Capture the cell that displays the provided text and extract its [x, y] central coordinate. 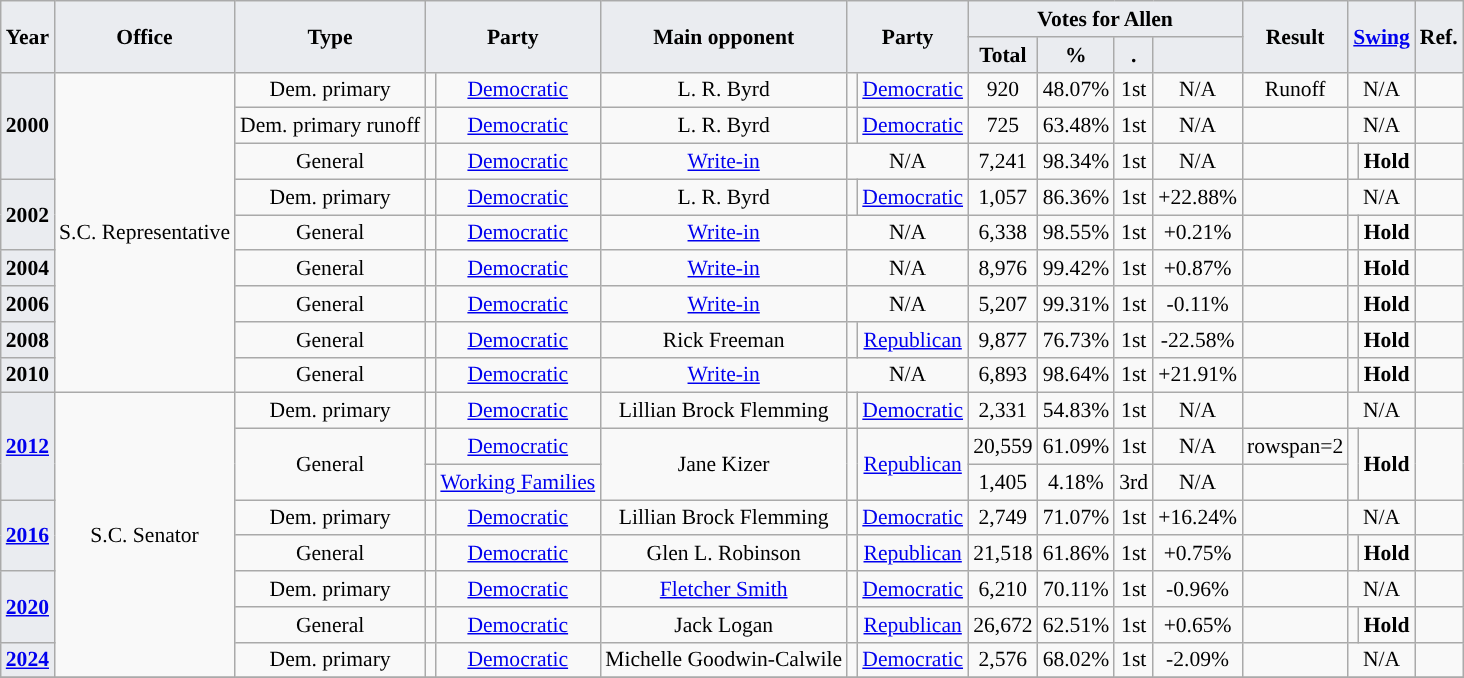
+0.75% [1198, 554]
2020 [28, 606]
2008 [28, 340]
Main opponent [724, 36]
-2.09% [1198, 660]
Fletcher Smith [724, 589]
21,518 [1002, 554]
98.55% [1076, 233]
Total [1002, 55]
+0.87% [1198, 269]
S.C. Senator [144, 536]
2,331 [1002, 411]
Rick Freeman [724, 340]
6,338 [1002, 233]
98.34% [1076, 162]
99.31% [1076, 304]
% [1076, 55]
6,893 [1002, 375]
Dem. primary runoff [330, 126]
76.73% [1076, 340]
70.11% [1076, 589]
Result [1295, 36]
Year [28, 36]
86.36% [1076, 197]
2002 [28, 214]
rowspan=2 [1295, 447]
61.86% [1076, 554]
2,576 [1002, 660]
Jack Logan [724, 625]
1,057 [1002, 197]
Runoff [1295, 90]
63.48% [1076, 126]
920 [1002, 90]
9,877 [1002, 340]
8,976 [1002, 269]
6,210 [1002, 589]
Ref. [1439, 36]
48.07% [1076, 90]
5,207 [1002, 304]
99.42% [1076, 269]
Michelle Goodwin-Calwile [724, 660]
68.02% [1076, 660]
2016 [28, 536]
+0.21% [1198, 233]
2024 [28, 660]
Jane Kizer [724, 464]
2004 [28, 269]
Glen L. Robinson [724, 554]
2010 [28, 375]
+22.88% [1198, 197]
725 [1002, 126]
20,559 [1002, 447]
Swing [1382, 36]
+16.24% [1198, 518]
. [1134, 55]
26,672 [1002, 625]
62.51% [1076, 625]
4.18% [1076, 482]
+21.91% [1198, 375]
98.64% [1076, 375]
-0.11% [1198, 304]
-22.58% [1198, 340]
54.83% [1076, 411]
Votes for Allen [1105, 19]
7,241 [1002, 162]
61.09% [1076, 447]
71.07% [1076, 518]
-0.96% [1198, 589]
+0.65% [1198, 625]
Working Families [518, 482]
1,405 [1002, 482]
S.C. Representative [144, 232]
Office [144, 36]
3rd [1134, 482]
Type [330, 36]
2012 [28, 446]
2,749 [1002, 518]
2006 [28, 304]
2000 [28, 126]
